Provide the (X, Y) coordinate of the cell's center where the given text is located.  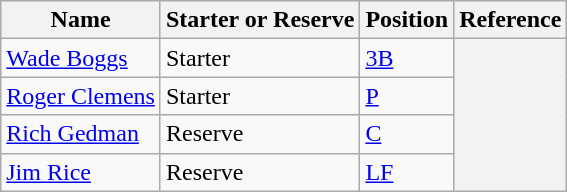
3B (407, 58)
LF (407, 172)
Name (81, 20)
P (407, 96)
Starter or Reserve (260, 20)
Position (407, 20)
Rich Gedman (81, 134)
Jim Rice (81, 172)
Wade Boggs (81, 58)
Reference (510, 20)
C (407, 134)
Roger Clemens (81, 96)
